From the cell containing the given text, extract its center point as [x, y] coordinate. 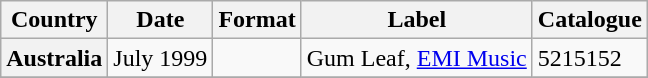
Format [257, 20]
5215152 [590, 58]
Australia [54, 58]
Catalogue [590, 20]
Gum Leaf, EMI Music [416, 58]
July 1999 [160, 58]
Country [54, 20]
Date [160, 20]
Label [416, 20]
